Pinpoint the cell where the given text exists, returning its [x, y] midpoint coordinate. 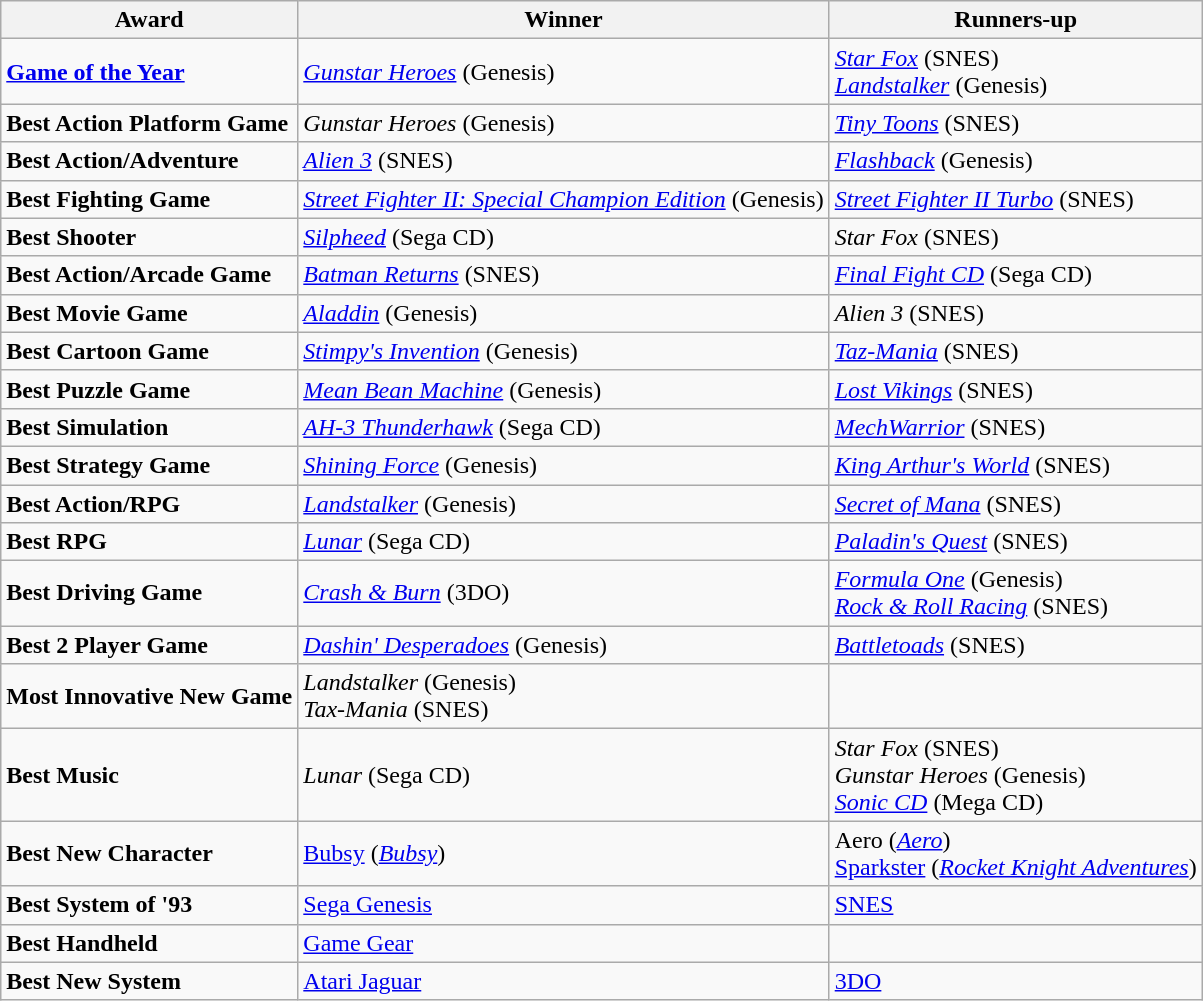
Paladin's Quest (SNES) [1016, 542]
Best Music [150, 775]
Secret of Mana (SNES) [1016, 503]
Star Fox (SNES) Gunstar Heroes (Genesis) Sonic CD (Mega CD) [1016, 775]
Game of the Year [150, 72]
Best Action Platform Game [150, 123]
Star Fox (SNES) [1016, 237]
Best Action/Arcade Game [150, 275]
Lost Vikings (SNES) [1016, 389]
Best Fighting Game [150, 199]
Best RPG [150, 542]
Bubsy (Bubsy) [564, 854]
Crash & Burn (3DO) [564, 594]
Best Movie Game [150, 313]
3DO [1016, 981]
Shining Force (Genesis) [564, 465]
Tiny Toons (SNES) [1016, 123]
Formula One (Genesis) Rock & Roll Racing (SNES) [1016, 594]
Best New Character [150, 854]
Best Driving Game [150, 594]
Best Action/Adventure [150, 161]
Sega Genesis [564, 905]
Mean Bean Machine (Genesis) [564, 389]
Runners-up [1016, 20]
Most Innovative New Game [150, 696]
AH-3 Thunderhawk (Sega CD) [564, 427]
SNES [1016, 905]
Landstalker (Genesis) Tax-Mania (SNES) [564, 696]
Winner [564, 20]
Atari Jaguar [564, 981]
Aladdin (Genesis) [564, 313]
Best Handheld [150, 943]
Best Simulation [150, 427]
Star Fox (SNES) Landstalker (Genesis) [1016, 72]
Game Gear [564, 943]
Silpheed (Sega CD) [564, 237]
Dashin' Desperadoes (Genesis) [564, 645]
MechWarrior (SNES) [1016, 427]
Battletoads (SNES) [1016, 645]
Best Action/RPG [150, 503]
King Arthur's World (SNES) [1016, 465]
Street Fighter II: Special Champion Edition (Genesis) [564, 199]
Flashback (Genesis) [1016, 161]
Best Shooter [150, 237]
Street Fighter II Turbo (SNES) [1016, 199]
Best System of '93 [150, 905]
Award [150, 20]
Final Fight CD (Sega CD) [1016, 275]
Batman Returns (SNES) [564, 275]
Best Cartoon Game [150, 351]
Landstalker (Genesis) [564, 503]
Aero (Aero) Sparkster (Rocket Knight Adventures) [1016, 854]
Best New System [150, 981]
Best Strategy Game [150, 465]
Stimpy's Invention (Genesis) [564, 351]
Taz-Mania (SNES) [1016, 351]
Best 2 Player Game [150, 645]
Best Puzzle Game [150, 389]
